For the text-containing cell, return its midpoint in [x, y] coordinate format. 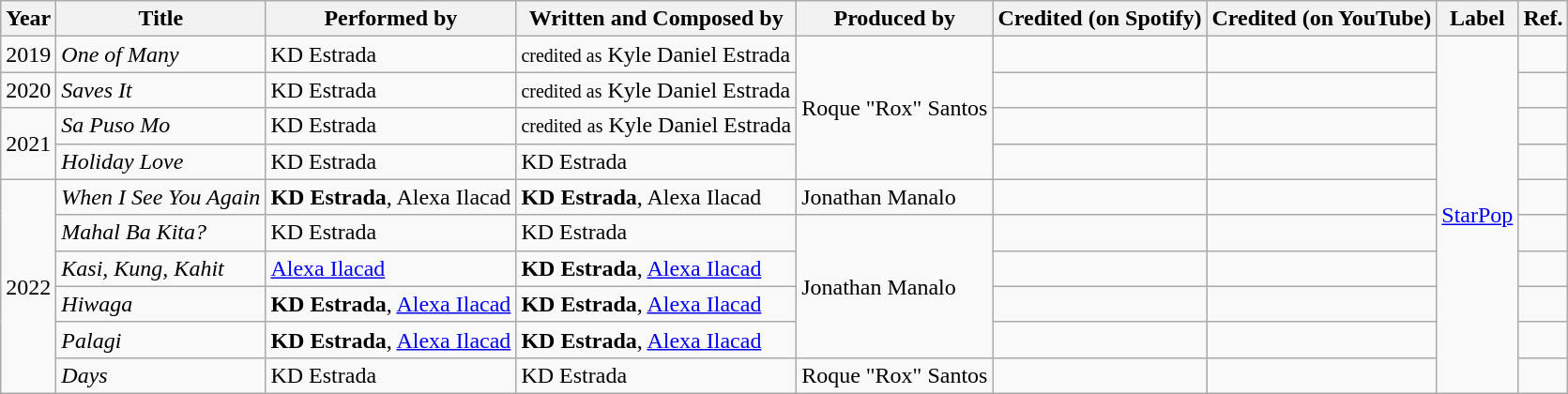
Year [28, 19]
Days [161, 375]
2022 [28, 286]
Palagi [161, 340]
One of Many [161, 54]
2021 [28, 144]
Label [1477, 19]
Alexa Ilacad [390, 268]
Written and Composed by [657, 19]
Kasi, Kung, Kahit [161, 268]
Mahal Ba Kita? [161, 233]
Credited (on Spotify) [1100, 19]
Ref. [1543, 19]
Performed by [390, 19]
Title [161, 19]
Saves It [161, 90]
Hiwaga [161, 304]
2020 [28, 90]
Holiday Love [161, 161]
StarPop [1477, 216]
2019 [28, 54]
Credited (on YouTube) [1321, 19]
Produced by [895, 19]
When I See You Again [161, 197]
Sa Puso Mo [161, 126]
